From the cell containing the given text, extract its center point as (x, y) coordinate. 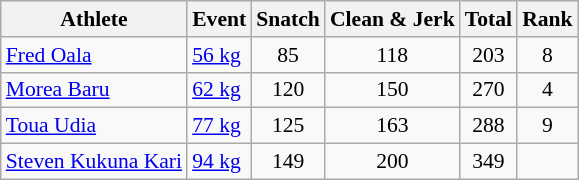
203 (488, 55)
125 (288, 126)
Rank (548, 19)
Morea Baru (94, 90)
8 (548, 55)
Fred Oala (94, 55)
149 (288, 162)
Clean & Jerk (392, 19)
118 (392, 55)
270 (488, 90)
Toua Udia (94, 126)
85 (288, 55)
4 (548, 90)
9 (548, 126)
150 (392, 90)
120 (288, 90)
163 (392, 126)
Event (219, 19)
Total (488, 19)
Athlete (94, 19)
349 (488, 162)
94 kg (219, 162)
Snatch (288, 19)
288 (488, 126)
56 kg (219, 55)
77 kg (219, 126)
62 kg (219, 90)
200 (392, 162)
Steven Kukuna Kari (94, 162)
